For the text-containing cell, return its midpoint in (x, y) coordinate format. 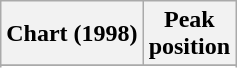
Chart (1998) (72, 34)
Peakposition (189, 34)
